Scan for the cell matching the given text and deliver its (x, y) coordinate at center. 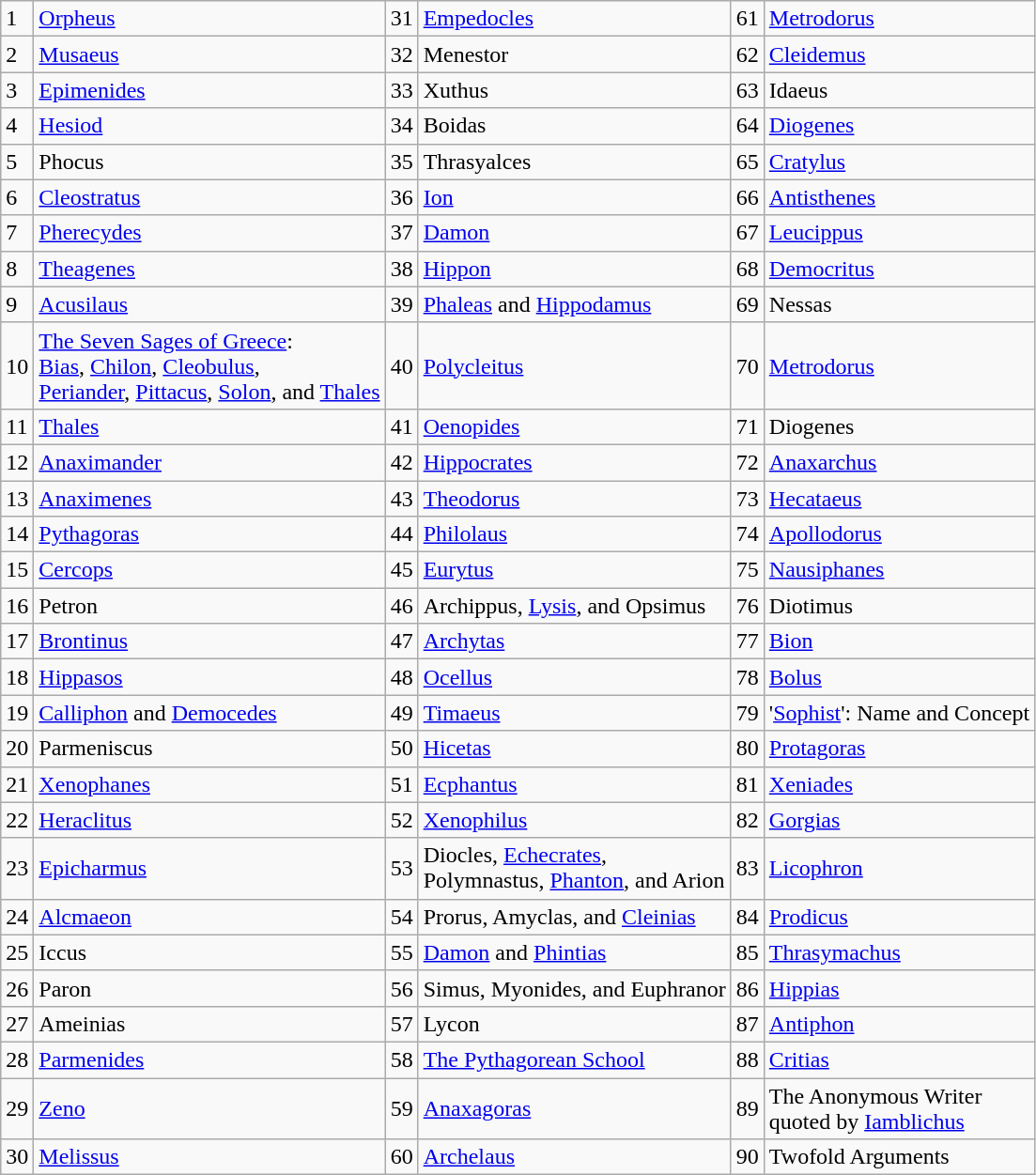
57 (402, 1024)
86 (748, 988)
Theagenes (209, 269)
70 (748, 365)
29 (17, 1108)
28 (17, 1059)
Polycleitus (575, 365)
Parmenides (209, 1059)
Archytas (575, 642)
79 (748, 713)
77 (748, 642)
Idaeus (899, 90)
82 (748, 820)
Zeno (209, 1108)
10 (17, 365)
55 (402, 952)
Timaeus (575, 713)
Empedocles (575, 19)
39 (402, 304)
Cleidemus (899, 54)
27 (17, 1024)
Archippus, Lysis, and Opsimus (575, 606)
Alcmaeon (209, 917)
6 (17, 197)
Petron (209, 606)
33 (402, 90)
44 (402, 534)
20 (17, 749)
Acusilaus (209, 304)
Nessas (899, 304)
76 (748, 606)
Boidas (575, 126)
61 (748, 19)
Oenopides (575, 426)
Gorgias (899, 820)
Ocellus (575, 677)
1 (17, 19)
Nausiphanes (899, 570)
Xuthus (575, 90)
19 (17, 713)
37 (402, 233)
42 (402, 462)
Pherecydes (209, 233)
59 (402, 1108)
46 (402, 606)
Musaeus (209, 54)
74 (748, 534)
Brontinus (209, 642)
15 (17, 570)
2 (17, 54)
35 (402, 162)
Hippocrates (575, 462)
56 (402, 988)
83 (748, 868)
'Sophist': Name and Concept (899, 713)
78 (748, 677)
Hicetas (575, 749)
32 (402, 54)
Pythagoras (209, 534)
Philolaus (575, 534)
22 (17, 820)
Cercops (209, 570)
The Pythagorean School (575, 1059)
Thrasymachus (899, 952)
12 (17, 462)
Diotimus (899, 606)
Diocles, Echecrates,Polymnastus, Phanton, and Arion (575, 868)
Xeniades (899, 784)
The Seven Sages of Greece:Bias, Chilon, Cleobulus,Periander, Pittacus, Solon, and Thales (209, 365)
84 (748, 917)
64 (748, 126)
Epicharmus (209, 868)
69 (748, 304)
Anaximenes (209, 499)
60 (402, 1157)
25 (17, 952)
7 (17, 233)
Hippon (575, 269)
81 (748, 784)
89 (748, 1108)
Xenophilus (575, 820)
Theodorus (575, 499)
Hippasos (209, 677)
Eurytus (575, 570)
Antisthenes (899, 197)
90 (748, 1157)
Bolus (899, 677)
Phaleas and Hippodamus (575, 304)
40 (402, 365)
66 (748, 197)
Hecataeus (899, 499)
80 (748, 749)
Thales (209, 426)
11 (17, 426)
63 (748, 90)
The Anonymous Writerquoted by Iamblichus (899, 1108)
16 (17, 606)
9 (17, 304)
Protagoras (899, 749)
14 (17, 534)
Damon (575, 233)
Anaxagoras (575, 1108)
51 (402, 784)
48 (402, 677)
Antiphon (899, 1024)
Iccus (209, 952)
87 (748, 1024)
50 (402, 749)
62 (748, 54)
71 (748, 426)
Leucippus (899, 233)
41 (402, 426)
54 (402, 917)
30 (17, 1157)
Melissus (209, 1157)
Orpheus (209, 19)
Prodicus (899, 917)
Ion (575, 197)
34 (402, 126)
13 (17, 499)
21 (17, 784)
Apollodorus (899, 534)
Parmeniscus (209, 749)
36 (402, 197)
75 (748, 570)
45 (402, 570)
88 (748, 1059)
Critias (899, 1059)
43 (402, 499)
Heraclitus (209, 820)
47 (402, 642)
68 (748, 269)
Calliphon and Democedes (209, 713)
24 (17, 917)
17 (17, 642)
Licophron (899, 868)
3 (17, 90)
Menestor (575, 54)
31 (402, 19)
65 (748, 162)
Paron (209, 988)
85 (748, 952)
Bion (899, 642)
Epimenides (209, 90)
Hesiod (209, 126)
18 (17, 677)
Anaximander (209, 462)
Ameinias (209, 1024)
26 (17, 988)
Hippias (899, 988)
67 (748, 233)
Archelaus (575, 1157)
52 (402, 820)
Cratylus (899, 162)
72 (748, 462)
Phocus (209, 162)
4 (17, 126)
Xenophanes (209, 784)
23 (17, 868)
Ecphantus (575, 784)
Twofold Arguments (899, 1157)
Damon and Phintias (575, 952)
58 (402, 1059)
38 (402, 269)
Cleostratus (209, 197)
Lycon (575, 1024)
49 (402, 713)
5 (17, 162)
Simus, Myonides, and Euphranor (575, 988)
Prorus, Amyclas, and Cleinias (575, 917)
Democritus (899, 269)
73 (748, 499)
Thrasyalces (575, 162)
53 (402, 868)
8 (17, 269)
Anaxarchus (899, 462)
